Find where the given text appears and provide that cell's center as (X, Y) coordinate. 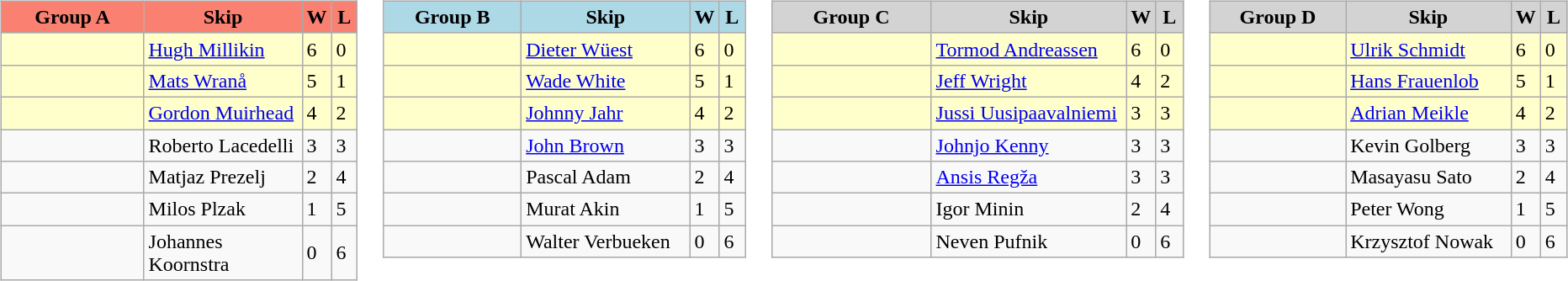
Walter Verbueken (606, 241)
Group A (72, 17)
Jussi Uusipaavalniemi (1029, 113)
Roberto Lacedelli (223, 146)
Ansis Regža (1029, 178)
Tormod Andreassen (1029, 49)
Johnjo Kenny (1029, 146)
Igor Minin (1029, 209)
John Brown (606, 146)
Neven Pufnik (1029, 241)
Johannes Koornstra (223, 252)
Masayasu Sato (1428, 178)
Peter Wong (1428, 209)
Krzysztof Nowak (1428, 241)
Jeff Wright (1029, 81)
Wade White (606, 81)
Pascal Adam (606, 178)
Hugh Millikin (223, 49)
Mats Wranå (223, 81)
Murat Akin (606, 209)
Matjaz Prezelj (223, 178)
Dieter Wüest (606, 49)
Group D (1277, 17)
Johnny Jahr (606, 113)
Hans Frauenlob (1428, 81)
Ulrik Schmidt (1428, 49)
Gordon Muirhead (223, 113)
Adrian Meikle (1428, 113)
Milos Plzak (223, 209)
Group C (851, 17)
Group B (453, 17)
Kevin Golberg (1428, 146)
